Return the (x, y) coordinate for the center point of the cell that contains the specified text.  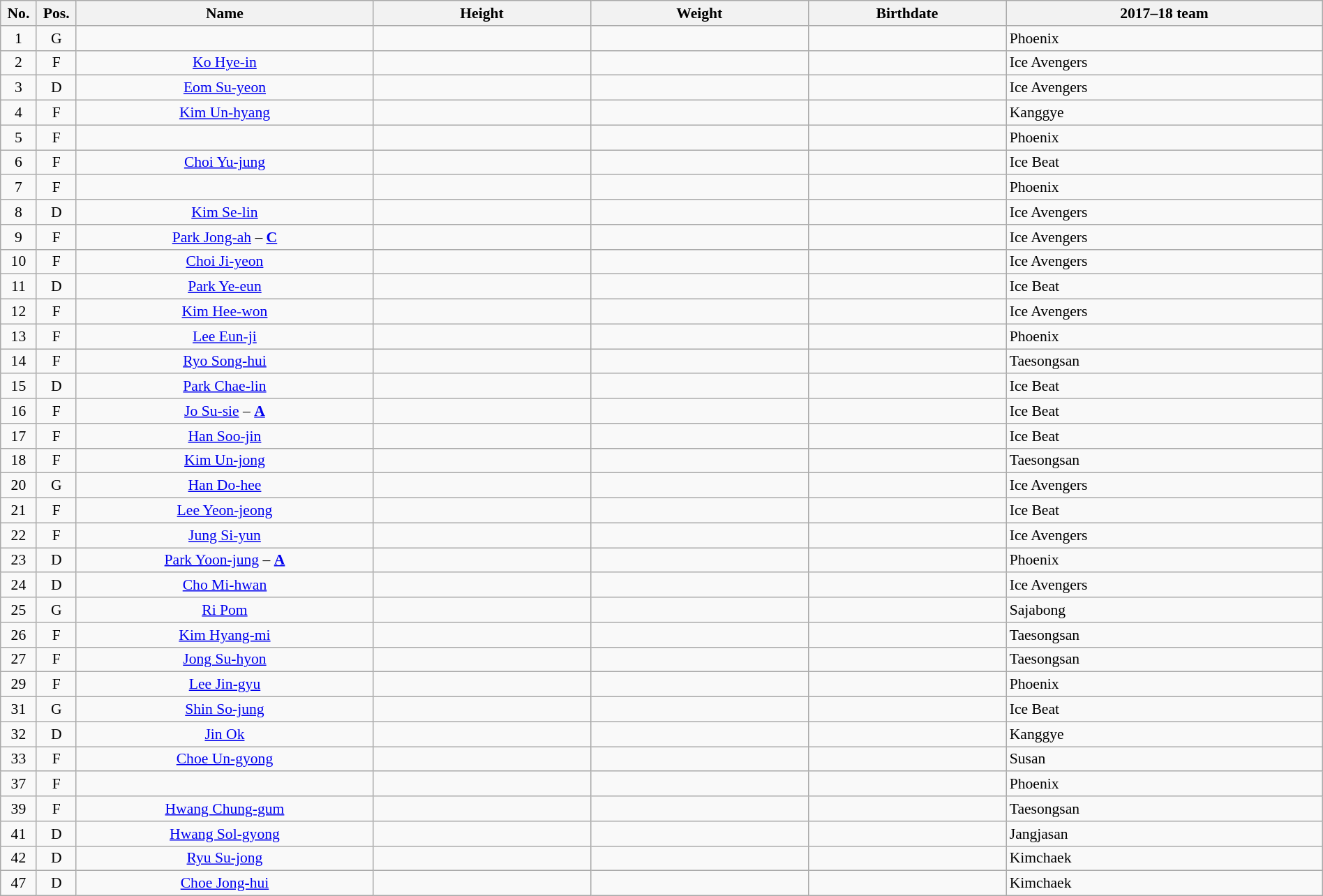
Hwang Sol-gyong (225, 834)
14 (18, 361)
23 (18, 560)
Jo Su-sie – A (225, 411)
20 (18, 486)
No. (18, 13)
27 (18, 659)
41 (18, 834)
47 (18, 883)
8 (18, 212)
22 (18, 535)
Ryo Song-hui (225, 361)
Park Ye-eun (225, 287)
Birthdate (907, 13)
32 (18, 734)
Park Jong-ah – C (225, 237)
15 (18, 387)
Cho Mi-hwan (225, 585)
33 (18, 759)
Choi Yu-jung (225, 163)
Jong Su-hyon (225, 659)
25 (18, 610)
3 (18, 88)
6 (18, 163)
Park Chae-lin (225, 387)
Hwang Chung-gum (225, 809)
Weight (699, 13)
Choe Un-gyong (225, 759)
12 (18, 312)
4 (18, 113)
13 (18, 336)
Jangjasan (1165, 834)
Kim Hee-won (225, 312)
Han Soo-jin (225, 436)
9 (18, 237)
Kim Se-lin (225, 212)
Height (482, 13)
Lee Jin-gyu (225, 685)
26 (18, 635)
16 (18, 411)
42 (18, 858)
Jin Ok (225, 734)
21 (18, 511)
Choe Jong-hui (225, 883)
Lee Yeon-jeong (225, 511)
11 (18, 287)
24 (18, 585)
37 (18, 784)
Shin So-jung (225, 710)
Lee Eun-ji (225, 336)
17 (18, 436)
7 (18, 188)
29 (18, 685)
18 (18, 461)
Jung Si-yun (225, 535)
Eom Su-yeon (225, 88)
Susan (1165, 759)
Ri Pom (225, 610)
39 (18, 809)
Pos. (56, 13)
Kim Un-hyang (225, 113)
Ko Hye-in (225, 63)
31 (18, 710)
10 (18, 262)
Ryu Su-jong (225, 858)
Name (225, 13)
2 (18, 63)
Park Yoon-jung – A (225, 560)
Han Do-hee (225, 486)
Kim Un-jong (225, 461)
Choi Ji-yeon (225, 262)
Sajabong (1165, 610)
Kim Hyang-mi (225, 635)
5 (18, 137)
2017–18 team (1165, 13)
1 (18, 38)
